Detect which cell encompasses the target text, then output its (x, y) center coordinate. 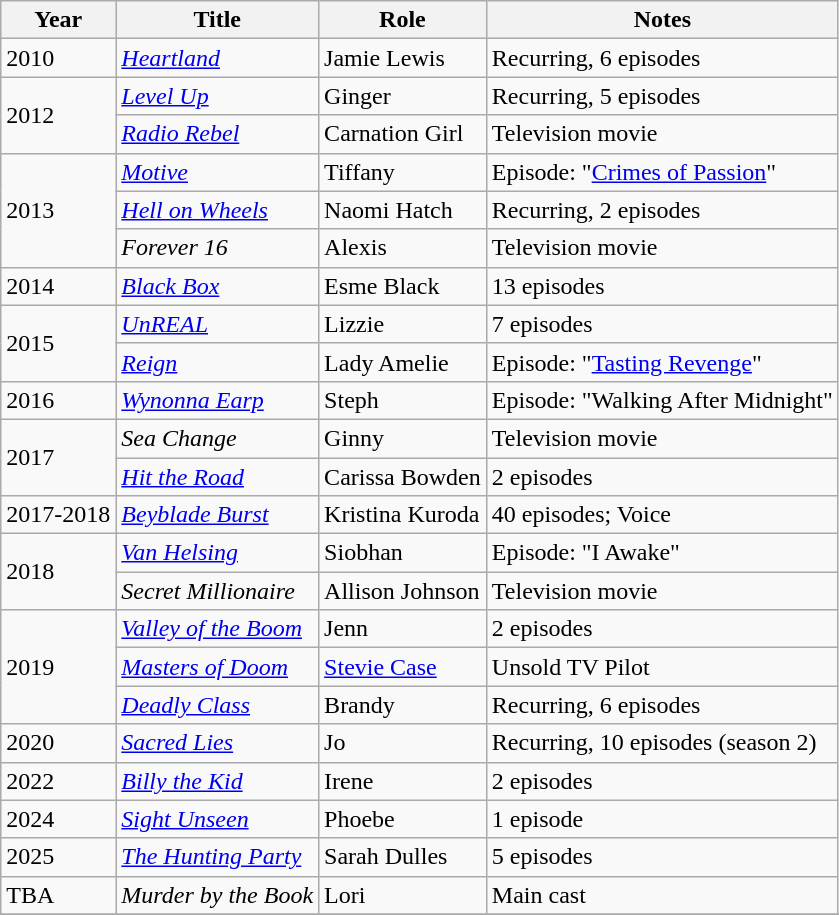
Unsold TV Pilot (662, 667)
Masters of Doom (218, 667)
Sarah Dulles (403, 857)
Steph (403, 400)
Year (58, 20)
Episode: "Walking After Midnight" (662, 400)
Episode: "Crimes of Passion" (662, 172)
Esme Black (403, 286)
7 episodes (662, 324)
Siobhan (403, 553)
Tiffany (403, 172)
2012 (58, 115)
Lizzie (403, 324)
Secret Millionaire (218, 591)
Deadly Class (218, 705)
Valley of the Boom (218, 629)
Irene (403, 781)
2014 (58, 286)
2020 (58, 743)
Lori (403, 895)
Stevie Case (403, 667)
Recurring, 2 episodes (662, 210)
Reign (218, 362)
2022 (58, 781)
Lady Amelie (403, 362)
Radio Rebel (218, 134)
Van Helsing (218, 553)
The Hunting Party (218, 857)
Notes (662, 20)
2024 (58, 819)
2015 (58, 343)
Phoebe (403, 819)
Allison Johnson (403, 591)
2019 (58, 667)
Carissa Bowden (403, 477)
Heartland (218, 58)
Sea Change (218, 438)
Billy the Kid (218, 781)
Hit the Road (218, 477)
2017 (58, 457)
2017-2018 (58, 515)
Beyblade Burst (218, 515)
Wynonna Earp (218, 400)
TBA (58, 895)
Main cast (662, 895)
Naomi Hatch (403, 210)
Alexis (403, 248)
UnREAL (218, 324)
2016 (58, 400)
Black Box (218, 286)
Sight Unseen (218, 819)
1 episode (662, 819)
Level Up (218, 96)
Forever 16 (218, 248)
13 episodes (662, 286)
Title (218, 20)
Jo (403, 743)
Recurring, 10 episodes (season 2) (662, 743)
40 episodes; Voice (662, 515)
Carnation Girl (403, 134)
Jenn (403, 629)
2010 (58, 58)
2013 (58, 210)
Hell on Wheels (218, 210)
Jamie Lewis (403, 58)
Kristina Kuroda (403, 515)
Brandy (403, 705)
Episode: "Tasting Revenge" (662, 362)
Episode: "I Awake" (662, 553)
Ginger (403, 96)
2018 (58, 572)
Role (403, 20)
Ginny (403, 438)
Recurring, 5 episodes (662, 96)
Murder by the Book (218, 895)
Sacred Lies (218, 743)
5 episodes (662, 857)
2025 (58, 857)
Motive (218, 172)
